Scan for the cell matching the given text and deliver its [x, y] coordinate at center. 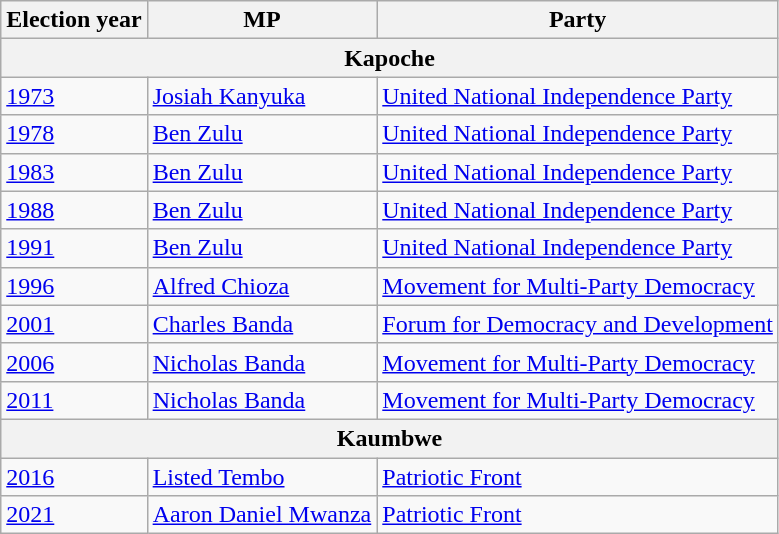
1978 [74, 134]
1988 [74, 210]
Forum for Democracy and Development [578, 324]
2016 [74, 477]
MP [262, 20]
1991 [74, 248]
Alfred Chioza [262, 286]
Aaron Daniel Mwanza [262, 515]
Charles Banda [262, 324]
Party [578, 20]
2001 [74, 324]
2011 [74, 400]
1973 [74, 96]
Josiah Kanyuka [262, 96]
2021 [74, 515]
Election year [74, 20]
Kapoche [390, 58]
Listed Tembo [262, 477]
1983 [74, 172]
1996 [74, 286]
Kaumbwe [390, 438]
2006 [74, 362]
